Pinpoint the cell where the given text exists, returning its (X, Y) midpoint coordinate. 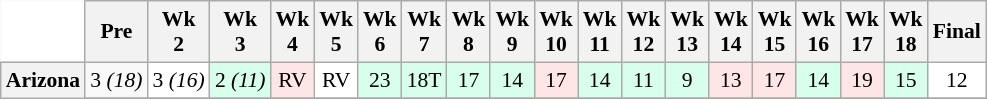
19 (862, 80)
Wk5 (336, 32)
Wk4 (292, 32)
Wk11 (600, 32)
Wk15 (775, 32)
Wk18 (906, 32)
12 (957, 80)
Pre (116, 32)
Wk3 (240, 32)
Wk6 (380, 32)
9 (687, 80)
3 (16) (179, 80)
13 (731, 80)
Wk2 (179, 32)
Arizona (43, 80)
Wk9 (512, 32)
Wk14 (731, 32)
3 (18) (116, 80)
Wk10 (556, 32)
18T (424, 80)
Final (957, 32)
23 (380, 80)
Wk12 (644, 32)
Wk17 (862, 32)
11 (644, 80)
Wk16 (818, 32)
Wk7 (424, 32)
Wk13 (687, 32)
15 (906, 80)
2 (11) (240, 80)
Wk8 (469, 32)
